Search for the cell housing the specified text and yield its (x, y) center coordinate. 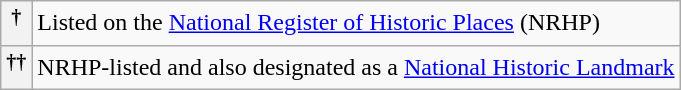
NRHP-listed and also designated as a National Historic Landmark (356, 68)
† (16, 24)
Listed on the National Register of Historic Places (NRHP) (356, 24)
†† (16, 68)
